Output the [X, Y] coordinate of the center of the cell containing the given text.  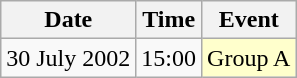
15:00 [169, 58]
Time [169, 20]
Event [249, 20]
Group A [249, 58]
Date [68, 20]
30 July 2002 [68, 58]
